Capture the cell that displays the provided text and extract its [x, y] central coordinate. 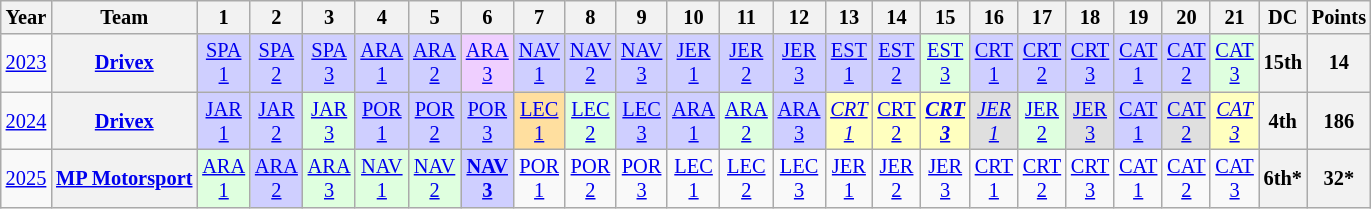
7 [540, 17]
11 [746, 17]
2 [276, 17]
Points [1339, 17]
9 [642, 17]
2023 [26, 63]
1 [224, 17]
SPA3 [330, 63]
EST1 [848, 63]
DC [1283, 17]
6th* [1283, 178]
SPA1 [224, 63]
15th [1283, 63]
8 [590, 17]
32* [1339, 178]
20 [1186, 17]
13 [848, 17]
12 [800, 17]
16 [994, 17]
MP Motorsport [124, 178]
2024 [26, 121]
19 [1138, 17]
3 [330, 17]
Team [124, 17]
10 [694, 17]
4 [382, 17]
EST3 [946, 63]
JAR1 [224, 121]
EST2 [896, 63]
186 [1339, 121]
SPA2 [276, 63]
15 [946, 17]
4th [1283, 121]
5 [434, 17]
21 [1234, 17]
JAR3 [330, 121]
6 [488, 17]
2025 [26, 178]
Year [26, 17]
18 [1090, 17]
JAR2 [276, 121]
17 [1042, 17]
